Extract the [x, y] coordinate from the center of the cell holding the provided text.  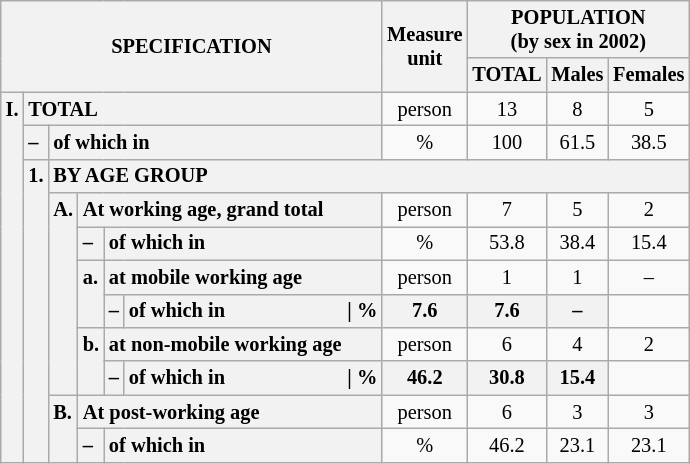
BY AGE GROUP [368, 176]
At working age, grand total [230, 210]
Females [648, 75]
1. [36, 310]
7 [506, 210]
8 [578, 109]
61.5 [578, 142]
POPULATION (by sex in 2002) [578, 29]
at mobile working age [243, 277]
A. [62, 294]
at non-mobile working age [243, 344]
38.5 [648, 142]
30.8 [506, 378]
B. [62, 428]
Measure unit [424, 46]
38.4 [578, 243]
a. [91, 294]
100 [506, 142]
At post-working age [230, 412]
53.8 [506, 243]
4 [578, 344]
SPECIFICATION [192, 46]
Males [578, 75]
b. [91, 360]
13 [506, 109]
I. [12, 277]
